Return the [x, y] coordinate for the center point of the cell that contains the specified text.  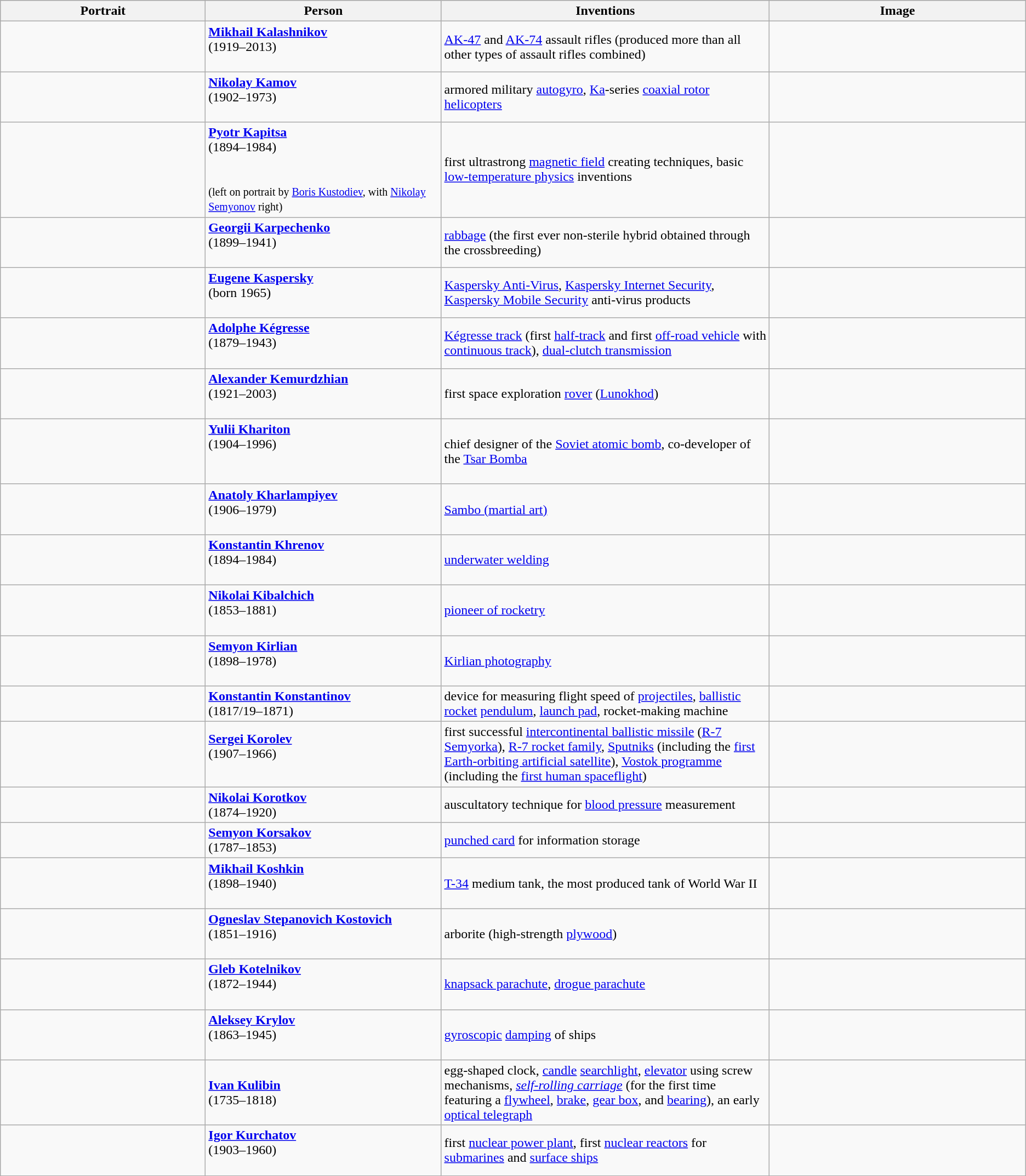
underwater welding [605, 560]
Kaspersky Anti-Virus, Kaspersky Internet Security, Kaspersky Mobile Security anti-virus products [605, 293]
Yulii Khariton (1904–1996) [323, 452]
Konstantin Khrenov (1894–1984) [323, 560]
Anatoly Kharlampiyev (1906–1979) [323, 509]
Semyon Korsakov (1787–1853) [323, 841]
knapsack parachute, drogue parachute [605, 984]
Pyotr Kapitsa (1894–1984) (left on portrait by Boris Kustodiev, with Nikolay Semyonov right) [323, 170]
auscultatory technique for blood pressure measurement [605, 804]
Kégresse track (first half-track and first off-road vehicle with continuous track), dual-clutch transmission [605, 343]
first nuclear power plant, first nuclear reactors for submarines and surface ships [605, 1150]
Kirlian photography [605, 661]
Mikhail Kalashnikov (1919–2013) [323, 47]
Semyon Kirlian (1898–1978) [323, 661]
device for measuring flight speed of projectiles, ballistic rocket pendulum, launch pad, rocket-making machine [605, 704]
Sergei Korolev (1907–1966) [323, 754]
armored military autogyro, Ka-series coaxial rotor helicopters [605, 97]
Georgii Karpechenko (1899–1941) [323, 242]
Konstantin Konstantinov (1817/19–1871) [323, 704]
Person [323, 11]
punched card for information storage [605, 841]
pioneer of rocketry [605, 610]
first space exploration rover (Lunokhod) [605, 393]
Igor Kurchatov (1903–1960) [323, 1150]
Eugene Kaspersky (born 1965) [323, 293]
arborite (high-strength plywood) [605, 934]
Nikolay Kamov (1902–1973) [323, 97]
AK-47 and AK-74 assault rifles (produced more than all other types of assault rifles combined) [605, 47]
Inventions [605, 11]
first ultrastrong magnetic field creating techniques, basic low-temperature physics inventions [605, 170]
Adolphe Kégresse (1879–1943) [323, 343]
gyroscopic damping of ships [605, 1035]
Ivan Kulibin (1735–1818) [323, 1093]
Ogneslav Stepanovich Kostovich(1851–1916) [323, 934]
Portrait [103, 11]
Aleksey Krylov (1863–1945) [323, 1035]
Sambo (martial art) [605, 509]
T-34 medium tank, the most produced tank of World War II [605, 883]
Image [898, 11]
Nikolai Korotkov (1874–1920) [323, 804]
Nikolai Kibalchich (1853–1881) [323, 610]
chief designer of the Soviet atomic bomb, co-developer of the Tsar Bomba [605, 452]
Alexander Kemurdzhian (1921–2003) [323, 393]
rabbage (the first ever non-sterile hybrid obtained through the crossbreeding) [605, 242]
Gleb Kotelnikov (1872–1944) [323, 984]
Mikhail Koshkin (1898–1940) [323, 883]
